Determine the [x, y] coordinate at the center of the cell enclosing the given text.  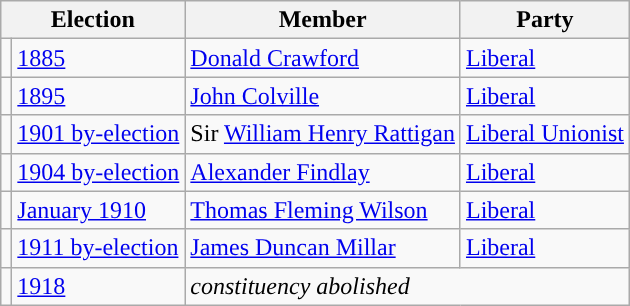
Party [544, 20]
1918 [98, 286]
January 1910 [98, 210]
Thomas Fleming Wilson [323, 210]
Member [323, 20]
Alexander Findlay [323, 172]
1911 by-election [98, 248]
Election [93, 20]
1901 by-election [98, 134]
1895 [98, 96]
1904 by-election [98, 172]
Liberal Unionist [544, 134]
constituency abolished [408, 286]
John Colville [323, 96]
Donald Crawford [323, 58]
1885 [98, 58]
Sir William Henry Rattigan [323, 134]
James Duncan Millar [323, 248]
